Capture the cell that displays the provided text and extract its (x, y) central coordinate. 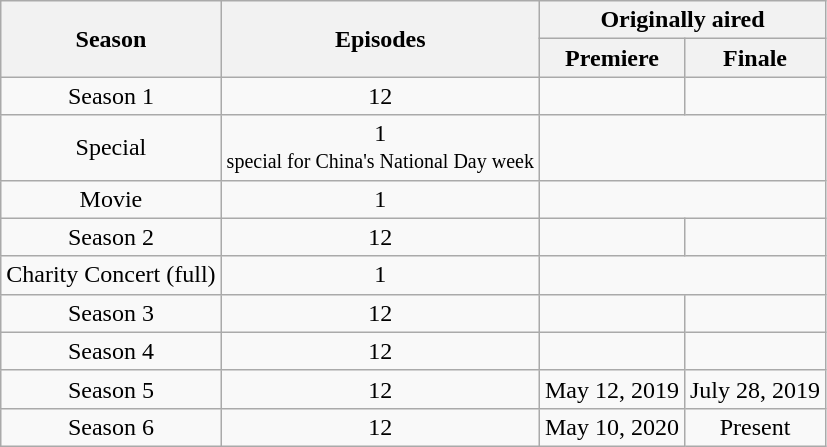
Movie (111, 199)
Episodes (380, 39)
Season 6 (111, 427)
Season 4 (111, 351)
Present (754, 427)
Special (111, 148)
Season 1 (111, 96)
Season 5 (111, 389)
1special for China's National Day week (380, 148)
Finale (754, 58)
Charity Concert (full) (111, 275)
May 10, 2020 (612, 427)
Season (111, 39)
Season 3 (111, 313)
May 12, 2019 (612, 389)
July 28, 2019 (754, 389)
Premiere (612, 58)
Season 2 (111, 237)
Originally aired (682, 20)
